Search for the cell housing the specified text and yield its [X, Y] center coordinate. 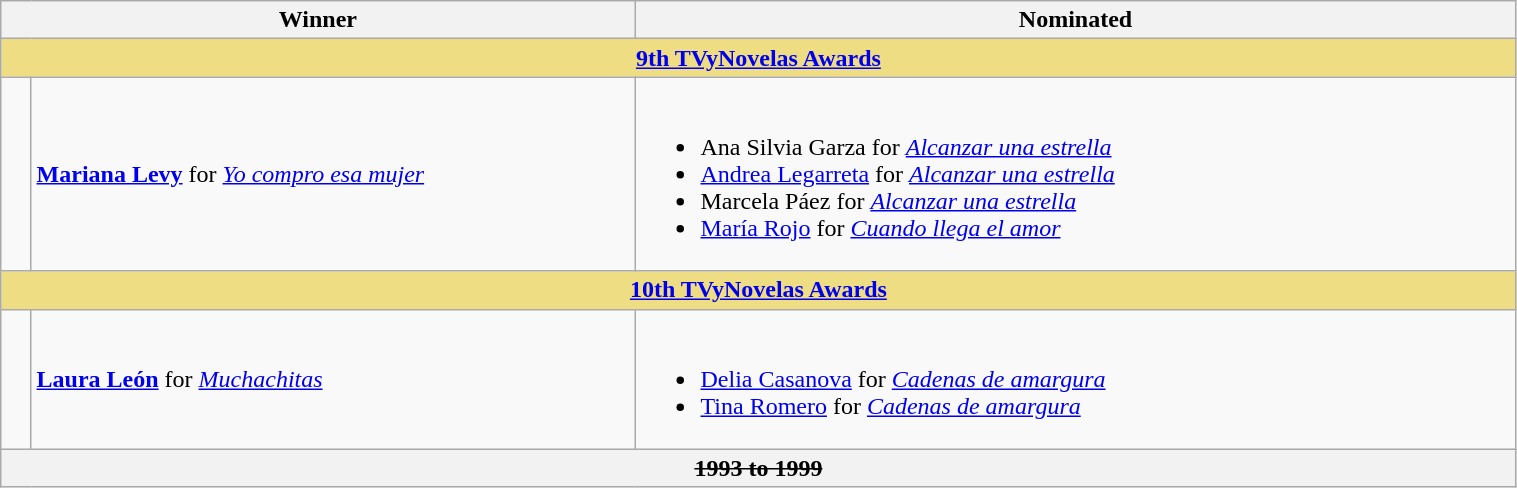
Winner [318, 20]
Delia Casanova for Cadenas de amarguraTina Romero for Cadenas de amargura [1076, 379]
10th TVyNovelas Awards [758, 290]
9th TVyNovelas Awards [758, 58]
Nominated [1076, 20]
Mariana Levy for Yo compro esa mujer [333, 174]
1993 to 1999 [758, 468]
Laura León for Muchachitas [333, 379]
